Identify which cell holds the provided text, then report its (x, y) central coordinate. 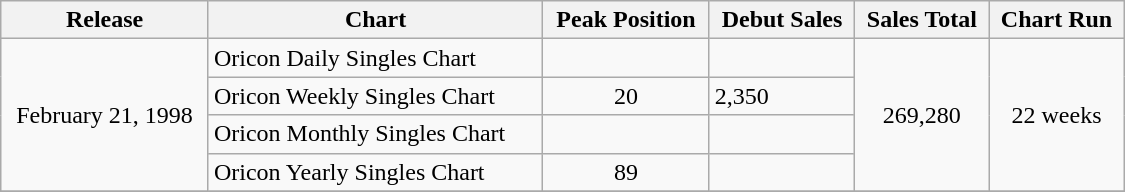
Peak Position (626, 20)
Chart (375, 20)
89 (626, 172)
Oricon Daily Singles Chart (375, 58)
Release (105, 20)
20 (626, 96)
Sales Total (922, 20)
Oricon Yearly Singles Chart (375, 172)
22 weeks (1056, 115)
Chart Run (1056, 20)
2,350 (782, 96)
Oricon Weekly Singles Chart (375, 96)
Oricon Monthly Singles Chart (375, 134)
Debut Sales (782, 20)
269,280 (922, 115)
February 21, 1998 (105, 115)
